Capture the cell that displays the provided text and extract its [X, Y] central coordinate. 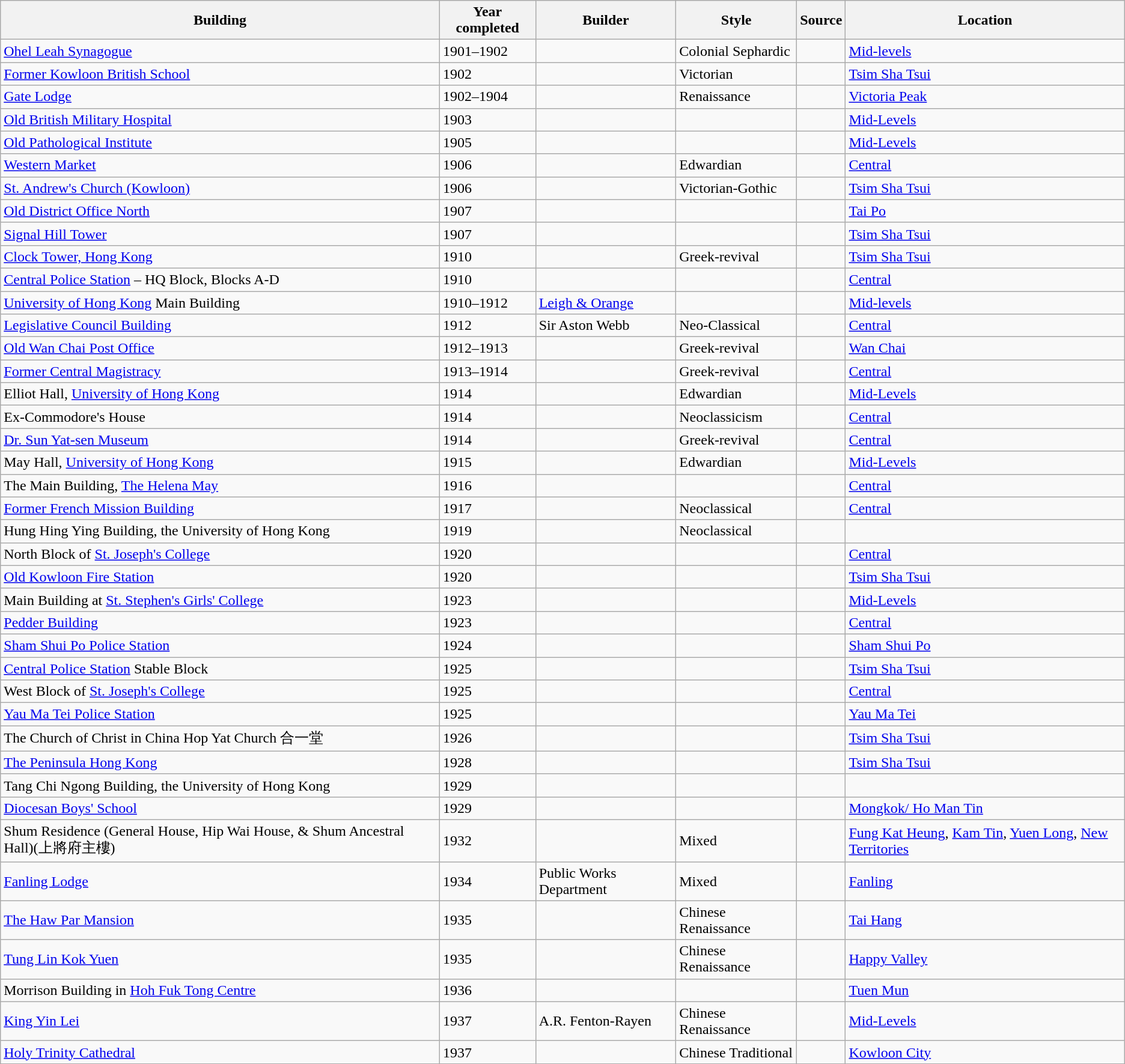
The Main Building, The Helena May [220, 485]
Yau Ma Tei [985, 714]
Leigh & Orange [606, 302]
Morrison Building in Hoh Fuk Tong Centre [220, 990]
1932 [487, 841]
Central Police Station Stable Block [220, 669]
1910–1912 [487, 302]
North Block of St. Joseph's College [220, 554]
Builder [606, 20]
Victoria Peak [985, 97]
Old District Office North [220, 211]
Former Central Magistracy [220, 371]
Old Wan Chai Post Office [220, 348]
Sir Aston Webb [606, 326]
1926 [487, 739]
1912 [487, 326]
Sham Shui Po Police Station [220, 645]
Hung Hing Ying Building, the University of Hong Kong [220, 531]
1912–1913 [487, 348]
Neo-Classical [737, 326]
1936 [487, 990]
1915 [487, 463]
West Block of St. Joseph's College [220, 692]
1903 [487, 120]
Building [220, 20]
Tuen Mun [985, 990]
Mongkok/ Ho Man Tin [985, 808]
Ohel Leah Synagogue [220, 51]
Kowloon City [985, 1052]
Former Kowloon British School [220, 74]
Tang Chi Ngong Building, the University of Hong Kong [220, 785]
The Church of Christ in China Hop Yat Church 合一堂 [220, 739]
Main Building at St. Stephen's Girls' College [220, 600]
Dr. Sun Yat-sen Museum [220, 440]
Style [737, 20]
Tung Lin Kok Yuen [220, 959]
Signal Hill Tower [220, 234]
Chinese Traditional [737, 1052]
1902 [487, 74]
The Peninsula Hong Kong [220, 762]
Diocesan Boys' School [220, 808]
1934 [487, 881]
A.R. Fenton-Rayen [606, 1021]
Yau Ma Tei Police Station [220, 714]
Public Works Department [606, 881]
Elliot Hall, University of Hong Kong [220, 394]
Victorian-Gothic [737, 188]
Ex-Commodore's House [220, 417]
Fanling [985, 881]
King Yin Lei [220, 1021]
Neoclassicism [737, 417]
Happy Valley [985, 959]
Wan Chai [985, 348]
Holy Trinity Cathedral [220, 1052]
Sham Shui Po [985, 645]
Fung Kat Heung, Kam Tin, Yuen Long, New Territories [985, 841]
Source [821, 20]
Tai Hang [985, 920]
University of Hong Kong Main Building [220, 302]
Victorian [737, 74]
1924 [487, 645]
Fanling Lodge [220, 881]
Renaissance [737, 97]
Former French Mission Building [220, 508]
1905 [487, 142]
1928 [487, 762]
Western Market [220, 165]
1902–1904 [487, 97]
1913–1914 [487, 371]
Gate Lodge [220, 97]
1919 [487, 531]
Tai Po [985, 211]
1901–1902 [487, 51]
Clock Tower, Hong Kong [220, 257]
Central Police Station – HQ Block, Blocks A-D [220, 279]
The Haw Par Mansion [220, 920]
1916 [487, 485]
Pedder Building [220, 622]
Year completed [487, 20]
Old British Military Hospital [220, 120]
Colonial Sephardic [737, 51]
St. Andrew's Church (Kowloon) [220, 188]
1917 [487, 508]
May Hall, University of Hong Kong [220, 463]
Location [985, 20]
Old Pathological Institute [220, 142]
Legislative Council Building [220, 326]
Shum Residence (General House, Hip Wai House, & Shum Ancestral Hall)(上將府主樓) [220, 841]
Old Kowloon Fire Station [220, 577]
